Find where the given text appears and provide that cell's center as (X, Y) coordinate. 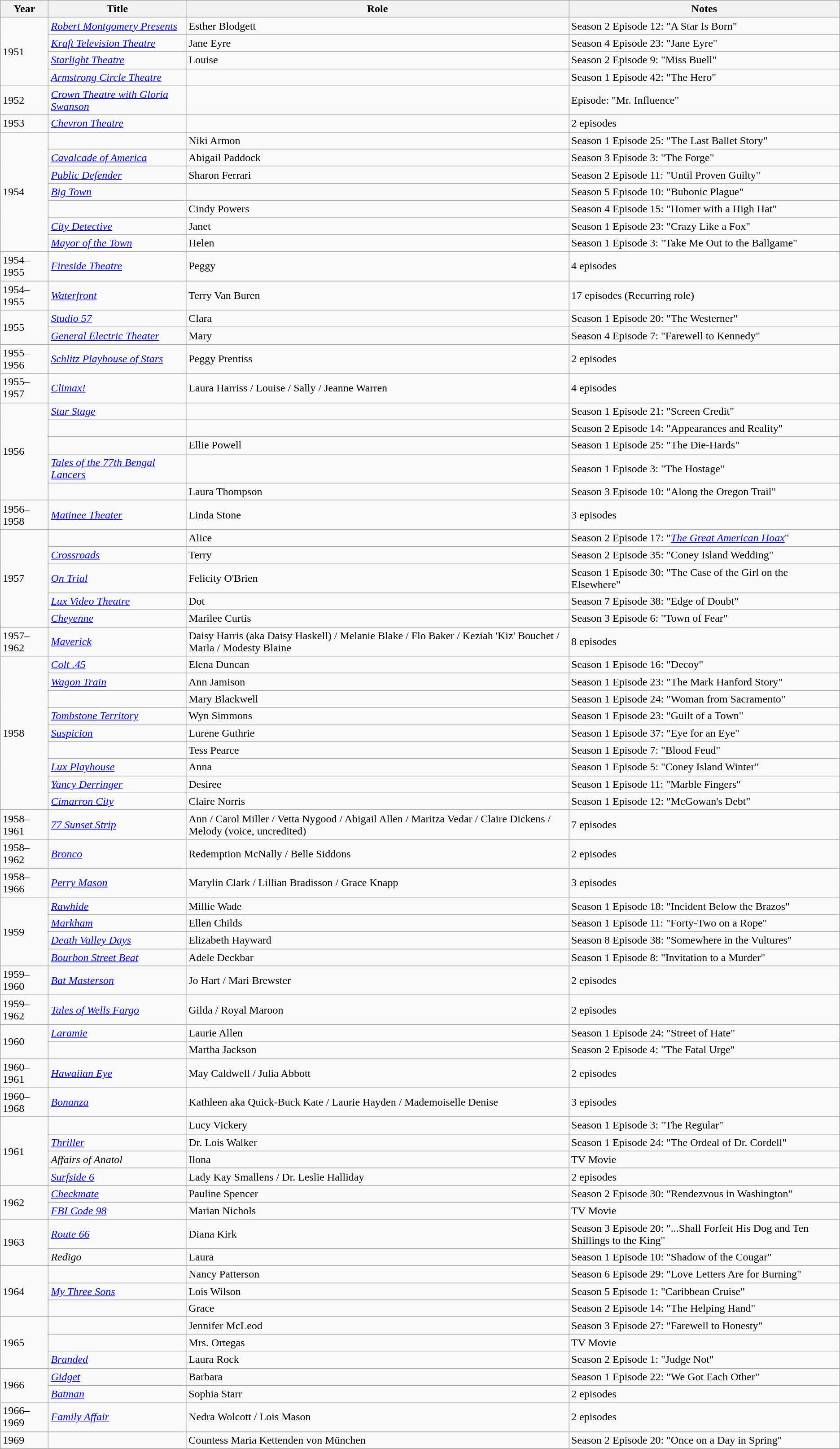
Tales of the 77th Bengal Lancers (118, 469)
Jane Eyre (378, 43)
Season 1 Episode 18: "Incident Below the Brazos" (704, 906)
General Electric Theater (118, 336)
Season 1 Episode 37: "Eye for an Eye" (704, 733)
Season 2 Episode 9: "Miss Buell" (704, 60)
Sophia Starr (378, 1394)
Marilee Curtis (378, 619)
Season 1 Episode 25: "The Die-Hards" (704, 445)
Marylin Clark / Lillian Bradisson / Grace Knapp (378, 883)
Adele Deckbar (378, 957)
Lois Wilson (378, 1291)
Bronco (118, 854)
Dot (378, 602)
Lucy Vickery (378, 1125)
On Trial (118, 578)
1958–1966 (24, 883)
Season 5 Episode 10: "Bubonic Plague" (704, 192)
Mayor of the Town (118, 243)
Ellen Childs (378, 923)
Title (118, 9)
Lurene Guthrie (378, 733)
Season 1 Episode 8: "Invitation to a Murder" (704, 957)
Laramie (118, 1033)
Season 1 Episode 24: "The Ordeal of Dr. Cordell" (704, 1142)
Season 1 Episode 7: "Blood Feud" (704, 750)
Surfside 6 (118, 1177)
1954 (24, 192)
Grace (378, 1308)
Season 2 Episode 11: "Until Proven Guilty" (704, 175)
Season 1 Episode 30: "The Case of the Girl on the Elsewhere" (704, 578)
Season 1 Episode 23: "The Mark Hanford Story" (704, 682)
Season 3 Episode 10: "Along the Oregon Trail" (704, 492)
Climax! (118, 388)
Countess Maria Kettenden von München (378, 1440)
1959 (24, 932)
1958–1961 (24, 824)
Rawhide (118, 906)
Anna (378, 767)
Felicity O'Brien (378, 578)
1953 (24, 123)
Louise (378, 60)
Season 1 Episode 11: "Forty-Two on a Rope" (704, 923)
Season 1 Episode 22: "We Got Each Other" (704, 1377)
City Detective (118, 226)
Tess Pearce (378, 750)
Esther Blodgett (378, 26)
Robert Montgomery Presents (118, 26)
Season 2 Episode 35: "Coney Island Wedding" (704, 555)
Ilona (378, 1159)
Season 1 Episode 3: "The Hostage" (704, 469)
Season 5 Episode 1: "Caribbean Cruise" (704, 1291)
Season 1 Episode 16: "Decoy" (704, 665)
7 episodes (704, 824)
Marian Nichols (378, 1211)
Season 1 Episode 3: "Take Me Out to the Ballgame" (704, 243)
Elizabeth Hayward (378, 940)
Wagon Train (118, 682)
Diana Kirk (378, 1234)
Perry Mason (118, 883)
1969 (24, 1440)
Schlitz Playhouse of Stars (118, 359)
77 Sunset Strip (118, 824)
Nancy Patterson (378, 1274)
Redemption McNally / Belle Siddons (378, 854)
Matinee Theater (118, 514)
Season 1 Episode 10: "Shadow of the Cougar" (704, 1257)
Mary Blackwell (378, 699)
Linda Stone (378, 514)
1958 (24, 733)
1962 (24, 1202)
Season 1 Episode 3: "The Regular" (704, 1125)
1951 (24, 52)
Season 4 Episode 7: "Farewell to Kennedy" (704, 336)
Waterfront (118, 295)
Nedra Wolcott / Lois Mason (378, 1417)
Tales of Wells Fargo (118, 1010)
Terry (378, 555)
Janet (378, 226)
Big Town (118, 192)
1960–1961 (24, 1073)
Armstrong Circle Theatre (118, 77)
Kathleen aka Quick-Buck Kate / Laurie Hayden / Mademoiselle Denise (378, 1102)
1966 (24, 1385)
Season 3 Episode 6: "Town of Fear" (704, 619)
Ellie Powell (378, 445)
1960 (24, 1041)
Season 2 Episode 1: "Judge Not" (704, 1360)
17 episodes (Recurring role) (704, 295)
Gilda / Royal Maroon (378, 1010)
Jo Hart / Mari Brewster (378, 980)
Hawaiian Eye (118, 1073)
1957–1962 (24, 642)
Ann / Carol Miller / Vetta Nygood / Abigail Allen / Maritza Vedar / Claire Dickens / Melody (voice, uncredited) (378, 824)
Cindy Powers (378, 209)
Affairs of Anatol (118, 1159)
Season 3 Episode 3: "The Forge" (704, 158)
Cheyenne (118, 619)
Route 66 (118, 1234)
Crossroads (118, 555)
Lux Video Theatre (118, 602)
Season 1 Episode 42: "The Hero" (704, 77)
Abigail Paddock (378, 158)
Niki Armon (378, 141)
1959–1962 (24, 1010)
Laurie Allen (378, 1033)
Bat Masterson (118, 980)
Death Valley Days (118, 940)
1956 (24, 452)
Season 2 Episode 12: "A Star Is Born" (704, 26)
Wyn Simmons (378, 716)
1964 (24, 1291)
Studio 57 (118, 319)
Helen (378, 243)
Martha Jackson (378, 1050)
Fireside Theatre (118, 267)
Claire Norris (378, 801)
Cimarron City (118, 801)
Public Defender (118, 175)
Laura Thompson (378, 492)
Gidget (118, 1377)
Season 1 Episode 21: "Screen Credit" (704, 411)
1959–1960 (24, 980)
Season 1 Episode 20: "The Westerner" (704, 319)
8 episodes (704, 642)
Desiree (378, 784)
Season 2 Episode 14: "The Helping Hand" (704, 1308)
Peggy (378, 267)
1955–1956 (24, 359)
1955 (24, 327)
Star Stage (118, 411)
Season 1 Episode 5: "Coney Island Winter" (704, 767)
Family Affair (118, 1417)
Bonanza (118, 1102)
Season 1 Episode 12: "McGowan's Debt" (704, 801)
Lux Playhouse (118, 767)
Season 1 Episode 23: "Guilt of a Town" (704, 716)
1963 (24, 1243)
Markham (118, 923)
Season 2 Episode 4: "The Fatal Urge" (704, 1050)
Suspicion (118, 733)
Laura Rock (378, 1360)
Year (24, 9)
Season 1 Episode 24: "Street of Hate" (704, 1033)
My Three Sons (118, 1291)
Season 4 Episode 15: "Homer with a High Hat" (704, 209)
Peggy Prentiss (378, 359)
Maverick (118, 642)
Clara (378, 319)
Season 6 Episode 29: "Love Letters Are for Burning" (704, 1274)
Elena Duncan (378, 665)
Season 1 Episode 11: "Marble Fingers" (704, 784)
May Caldwell / Julia Abbott (378, 1073)
Season 3 Episode 20: "...Shall Forfeit His Dog and Ten Shillings to the King" (704, 1234)
Daisy Harris (aka Daisy Haskell) / Melanie Blake / Flo Baker / Keziah 'Kiz' Bouchet / Marla / Modesty Blaine (378, 642)
Season 2 Episode 14: "Appearances and Reality" (704, 428)
Crown Theatre with Gloria Swanson (118, 101)
Yancy Derringer (118, 784)
Barbara (378, 1377)
1960–1968 (24, 1102)
Notes (704, 9)
Terry Van Buren (378, 295)
Jennifer McLeod (378, 1326)
1955–1957 (24, 388)
Redigo (118, 1257)
1956–1958 (24, 514)
Thriller (118, 1142)
Ann Jamison (378, 682)
Season 7 Episode 38: "Edge of Doubt" (704, 602)
Season 2 Episode 17: "The Great American Hoax" (704, 538)
Cavalcade of America (118, 158)
Checkmate (118, 1194)
Season 1 Episode 23: "Crazy Like a Fox" (704, 226)
Season 4 Episode 23: "Jane Eyre" (704, 43)
1961 (24, 1151)
Kraft Television Theatre (118, 43)
Chevron Theatre (118, 123)
1965 (24, 1343)
Colt .45 (118, 665)
FBI Code 98 (118, 1211)
Season 2 Episode 30: "Rendezvous in Washington" (704, 1194)
Alice (378, 538)
Laura Harriss / Louise / Sally / Jeanne Warren (378, 388)
Episode: "Mr. Influence" (704, 101)
Laura (378, 1257)
1952 (24, 101)
Pauline Spencer (378, 1194)
Sharon Ferrari (378, 175)
1966–1969 (24, 1417)
Season 2 Episode 20: "Once on a Day in Spring" (704, 1440)
Season 1 Episode 25: "The Last Ballet Story" (704, 141)
Mrs. Ortegas (378, 1343)
Season 8 Episode 38: "Somewhere in the Vultures" (704, 940)
Season 3 Episode 27: "Farewell to Honesty" (704, 1326)
Mary (378, 336)
1958–1962 (24, 854)
Season 1 Episode 24: "Woman from Sacramento" (704, 699)
Millie Wade (378, 906)
Bourbon Street Beat (118, 957)
Tombstone Territory (118, 716)
Branded (118, 1360)
Batman (118, 1394)
Dr. Lois Walker (378, 1142)
Starlight Theatre (118, 60)
Role (378, 9)
1957 (24, 578)
Lady Kay Smallens / Dr. Leslie Halliday (378, 1177)
